Locate the cell with the specified text and output its (x, y) center coordinate. 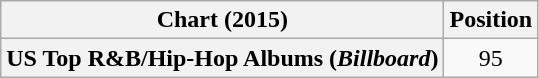
Chart (2015) (222, 20)
Position (491, 20)
95 (491, 58)
US Top R&B/Hip-Hop Albums (Billboard) (222, 58)
